Pinpoint the cell where the given text exists, returning its (x, y) midpoint coordinate. 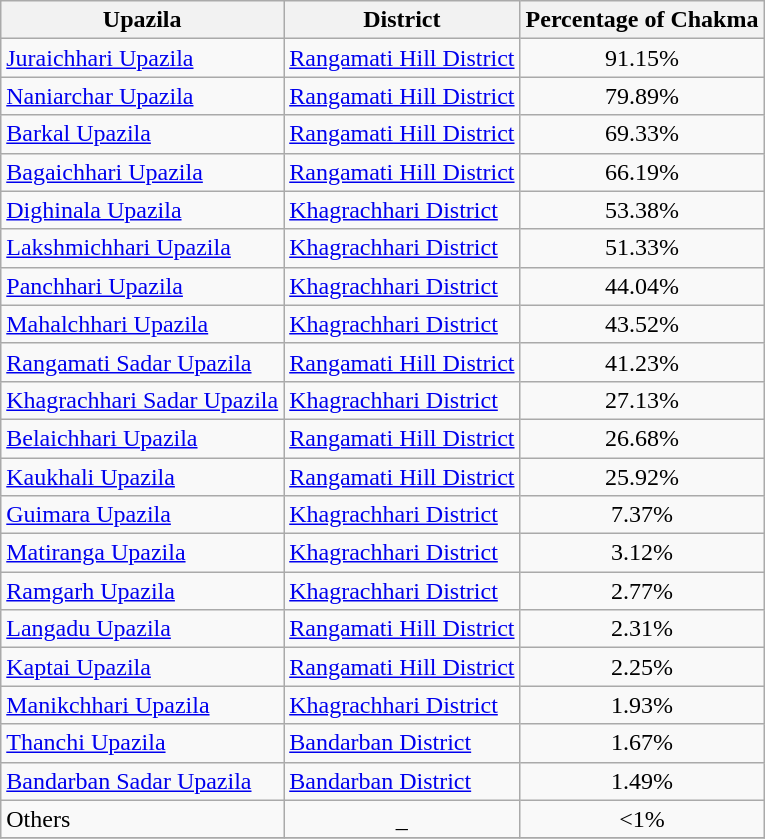
Lakshmichhari Upazila (142, 248)
Bandarban Sadar Upazila (142, 781)
1.67% (642, 743)
Ramgarh Upazila (142, 591)
1.49% (642, 781)
Panchhari Upazila (142, 286)
<1% (642, 819)
25.92% (642, 477)
43.52% (642, 324)
66.19% (642, 172)
7.37% (642, 515)
Manikchhari Upazila (142, 705)
Barkal Upazila (142, 134)
41.23% (642, 362)
2.31% (642, 629)
Rangamati Sadar Upazila (142, 362)
_ (402, 819)
51.33% (642, 248)
Upazila (142, 20)
79.89% (642, 96)
27.13% (642, 400)
Thanchi Upazila (142, 743)
26.68% (642, 438)
2.77% (642, 591)
44.04% (642, 286)
Juraichhari Upazila (142, 58)
Bagaichhari Upazila (142, 172)
Others (142, 819)
Naniarchar Upazila (142, 96)
1.93% (642, 705)
Matiranga Upazila (142, 553)
Mahalchhari Upazila (142, 324)
53.38% (642, 210)
Percentage of Chakma (642, 20)
District (402, 20)
Langadu Upazila (142, 629)
Dighinala Upazila (142, 210)
91.15% (642, 58)
Kaukhali Upazila (142, 477)
Kaptai Upazila (142, 667)
Belaichhari Upazila (142, 438)
69.33% (642, 134)
Khagrachhari Sadar Upazila (142, 400)
3.12% (642, 553)
2.25% (642, 667)
Guimara Upazila (142, 515)
